Provide the [X, Y] coordinate of the cell's center where the given text is located.  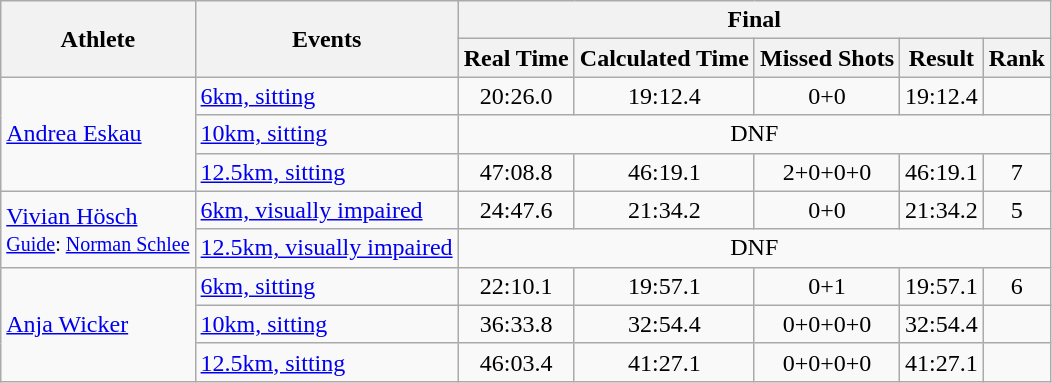
Vivian HöschGuide: Norman Schlee [98, 229]
47:08.8 [516, 172]
Calculated Time [664, 58]
Athlete [98, 39]
Missed Shots [826, 58]
Anja Wicker [98, 324]
36:33.8 [516, 324]
6km, visually impaired [326, 210]
46:03.4 [516, 362]
2+0+0+0 [826, 172]
Result [942, 58]
5 [1016, 210]
6 [1016, 286]
24:47.6 [516, 210]
22:10.1 [516, 286]
20:26.0 [516, 96]
Andrea Eskau [98, 134]
Events [326, 39]
12.5km, visually impaired [326, 248]
7 [1016, 172]
Real Time [516, 58]
Rank [1016, 58]
0+1 [826, 286]
Final [754, 20]
